Extract the [X, Y] coordinate from the center of the cell holding the provided text.  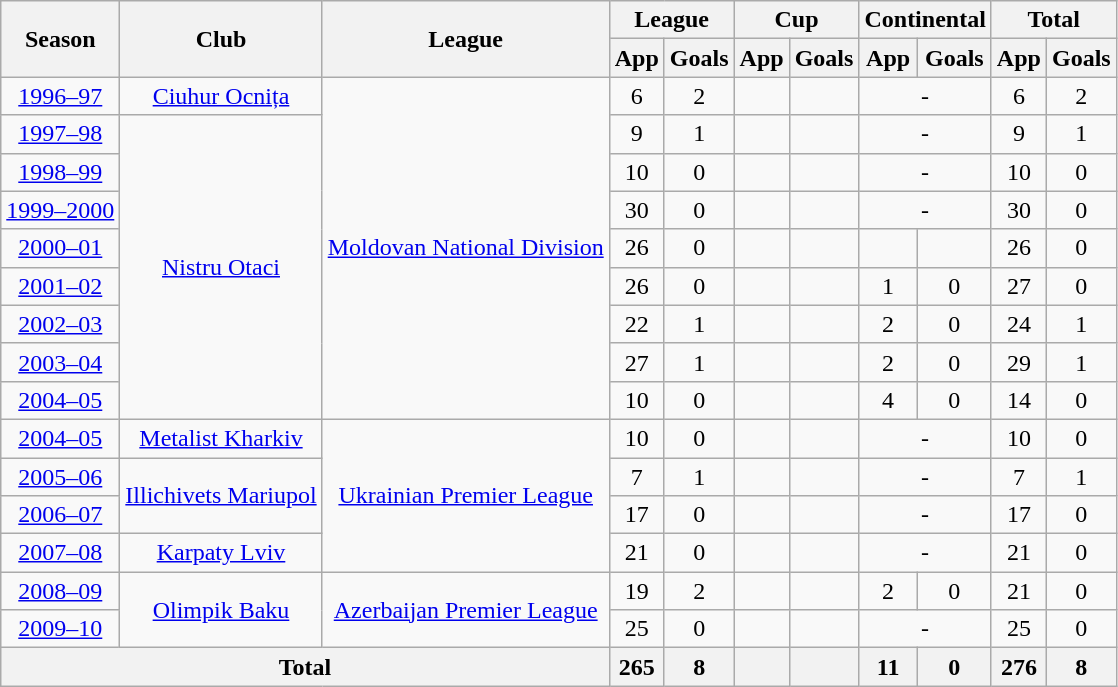
1999–2000 [60, 210]
2008–09 [60, 591]
2009–10 [60, 629]
Ukrainian Premier League [466, 495]
Illichivets Mariupol [221, 496]
22 [636, 324]
Karpaty Lviv [221, 553]
Continental [925, 20]
14 [1018, 400]
29 [1018, 362]
265 [636, 667]
19 [636, 591]
Olimpik Baku [221, 610]
Nistru Otaci [221, 267]
24 [1018, 324]
Season [60, 39]
Cup [796, 20]
Azerbaijan Premier League [466, 610]
276 [1018, 667]
Club [221, 39]
Moldovan National Division [466, 248]
Metalist Kharkiv [221, 438]
2002–03 [60, 324]
1998–99 [60, 172]
2001–02 [60, 286]
2007–08 [60, 553]
2006–07 [60, 515]
1996–97 [60, 96]
11 [888, 667]
2003–04 [60, 362]
2000–01 [60, 248]
Ciuhur Ocnița [221, 96]
1997–98 [60, 134]
2005–06 [60, 477]
4 [888, 400]
